Return the (X, Y) coordinate for the center point of the cell that contains the specified text.  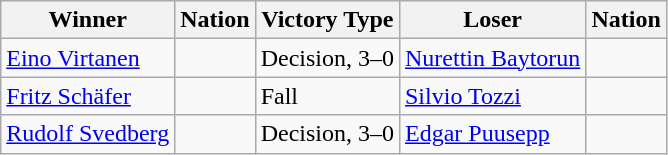
Nurettin Baytorun (492, 58)
Edgar Puusepp (492, 134)
Fall (327, 96)
Fritz Schäfer (88, 96)
Silvio Tozzi (492, 96)
Victory Type (327, 20)
Winner (88, 20)
Loser (492, 20)
Rudolf Svedberg (88, 134)
Eino Virtanen (88, 58)
